Capture the cell that displays the provided text and extract its [x, y] central coordinate. 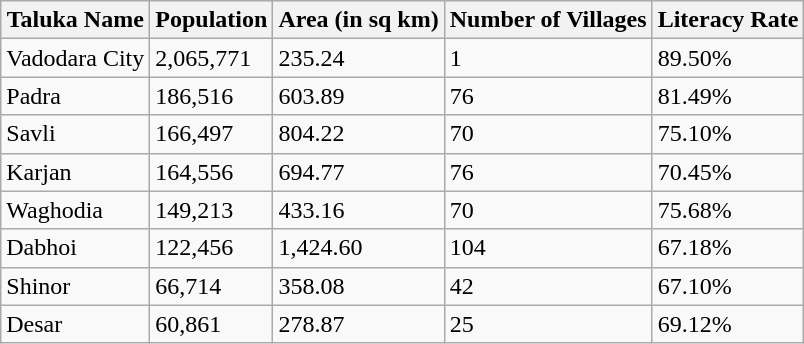
Padra [76, 96]
804.22 [358, 134]
Savli [76, 134]
75.68% [728, 210]
164,556 [212, 172]
42 [548, 286]
67.18% [728, 248]
Waghodia [76, 210]
Literacy Rate [728, 20]
Desar [76, 324]
433.16 [358, 210]
104 [548, 248]
Population [212, 20]
Taluka Name [76, 20]
166,497 [212, 134]
75.10% [728, 134]
81.49% [728, 96]
603.89 [358, 96]
Area (in sq km) [358, 20]
70.45% [728, 172]
89.50% [728, 58]
25 [548, 324]
694.77 [358, 172]
66,714 [212, 286]
2,065,771 [212, 58]
Vadodara City [76, 58]
358.08 [358, 286]
122,456 [212, 248]
Number of Villages [548, 20]
235.24 [358, 58]
60,861 [212, 324]
Dabhoi [76, 248]
1 [548, 58]
186,516 [212, 96]
Shinor [76, 286]
1,424.60 [358, 248]
67.10% [728, 286]
69.12% [728, 324]
149,213 [212, 210]
Karjan [76, 172]
278.87 [358, 324]
